For the text-containing cell, return its midpoint in [X, Y] coordinate format. 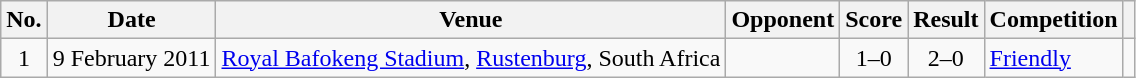
Competition [1054, 20]
2–0 [946, 58]
1–0 [874, 58]
Venue [471, 20]
Date [132, 20]
No. [24, 20]
Opponent [783, 20]
Friendly [1054, 58]
Royal Bafokeng Stadium, Rustenburg, South Africa [471, 58]
9 February 2011 [132, 58]
Result [946, 20]
1 [24, 58]
Score [874, 20]
